Capture the cell that displays the provided text and extract its (X, Y) central coordinate. 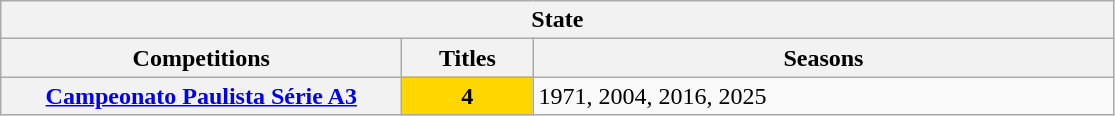
Campeonato Paulista Série A3 (202, 96)
Competitions (202, 58)
4 (468, 96)
Titles (468, 58)
State (558, 20)
Seasons (824, 58)
1971, 2004, 2016, 2025 (824, 96)
